Provide the (X, Y) coordinate of the cell's center where the given text is located.  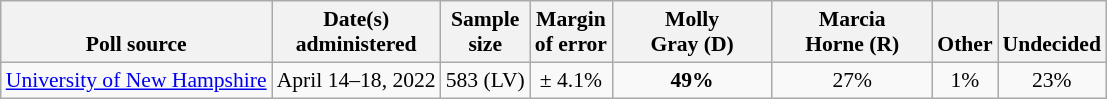
Date(s)administered (356, 32)
± 4.1% (571, 80)
April 14–18, 2022 (356, 80)
MarciaHorne (R) (852, 32)
Marginof error (571, 32)
University of New Hampshire (136, 80)
Other (964, 32)
Poll source (136, 32)
583 (LV) (486, 80)
23% (1052, 80)
MollyGray (D) (692, 32)
27% (852, 80)
Undecided (1052, 32)
Samplesize (486, 32)
49% (692, 80)
1% (964, 80)
